From the cell containing the given text, extract its center point as [x, y] coordinate. 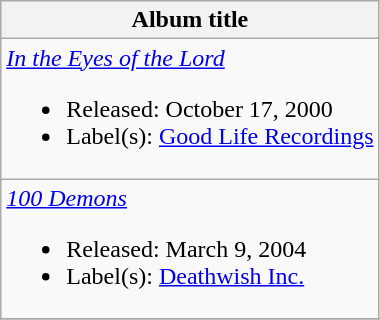
Album title [190, 20]
In the Eyes of the LordReleased: October 17, 2000Label(s): Good Life Recordings [190, 109]
100 DemonsReleased: March 9, 2004Label(s): Deathwish Inc. [190, 249]
